Return (X, Y) of the center of cell containing provided text 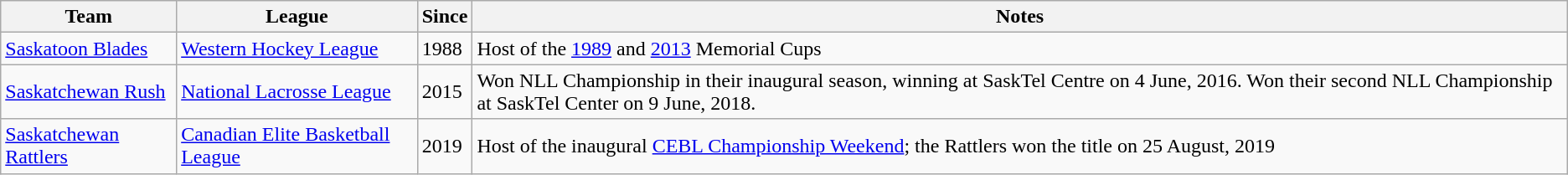
Host of the 1989 and 2013 Memorial Cups (1020, 49)
Team (89, 17)
Western Hockey League (297, 49)
Host of the inaugural CEBL Championship Weekend; the Rattlers won the title on 25 August, 2019 (1020, 146)
Saskatoon Blades (89, 49)
Notes (1020, 17)
League (297, 17)
National Lacrosse League (297, 92)
Since (445, 17)
1988 (445, 49)
2019 (445, 146)
Saskatchewan Rush (89, 92)
Canadian Elite Basketball League (297, 146)
Saskatchewan Rattlers (89, 146)
2015 (445, 92)
